Scan for the cell matching the given text and deliver its [x, y] coordinate at center. 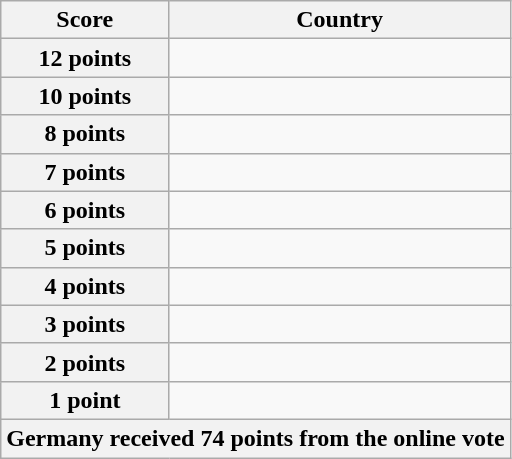
Germany received 74 points from the online vote [256, 438]
2 points [85, 362]
Country [340, 20]
7 points [85, 172]
12 points [85, 58]
4 points [85, 286]
Score [85, 20]
6 points [85, 210]
3 points [85, 324]
1 point [85, 400]
8 points [85, 134]
10 points [85, 96]
5 points [85, 248]
